Find where the given text appears and provide that cell's center as [x, y] coordinate. 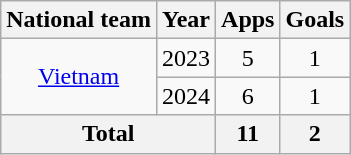
5 [248, 58]
2024 [186, 96]
Total [108, 134]
Goals [315, 20]
Year [186, 20]
National team [79, 20]
11 [248, 134]
2023 [186, 58]
Apps [248, 20]
6 [248, 96]
Vietnam [79, 77]
2 [315, 134]
